Detect which cell encompasses the target text, then output its (X, Y) center coordinate. 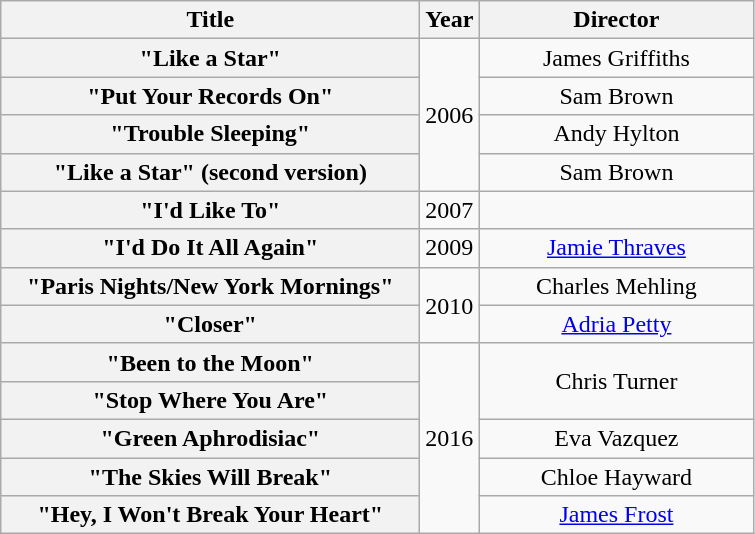
"Like a Star" (second version) (210, 172)
Andy Hylton (616, 134)
"Like a Star" (210, 58)
Charles Mehling (616, 286)
"Put Your Records On" (210, 96)
2006 (450, 115)
Chloe Hayward (616, 477)
Jamie Thraves (616, 248)
"The Skies Will Break" (210, 477)
2009 (450, 248)
"Stop Where You Are" (210, 400)
Year (450, 20)
"I'd Like To" (210, 210)
"I'd Do It All Again" (210, 248)
"Been to the Moon" (210, 362)
Chris Turner (616, 381)
2016 (450, 438)
Eva Vazquez (616, 438)
Director (616, 20)
2007 (450, 210)
2010 (450, 305)
James Frost (616, 515)
Adria Petty (616, 324)
"Hey, I Won't Break Your Heart" (210, 515)
Title (210, 20)
James Griffiths (616, 58)
"Closer" (210, 324)
"Trouble Sleeping" (210, 134)
"Green Aphrodisiac" (210, 438)
"Paris Nights/New York Mornings" (210, 286)
